Find where the given text appears and provide that cell's center as (x, y) coordinate. 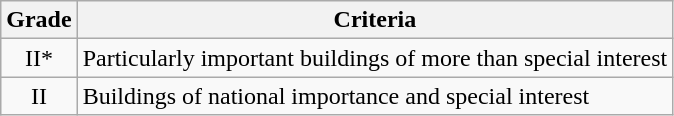
II* (39, 58)
II (39, 96)
Grade (39, 20)
Buildings of national importance and special interest (375, 96)
Criteria (375, 20)
Particularly important buildings of more than special interest (375, 58)
